Determine the [X, Y] coordinate at the center of the cell enclosing the given text.  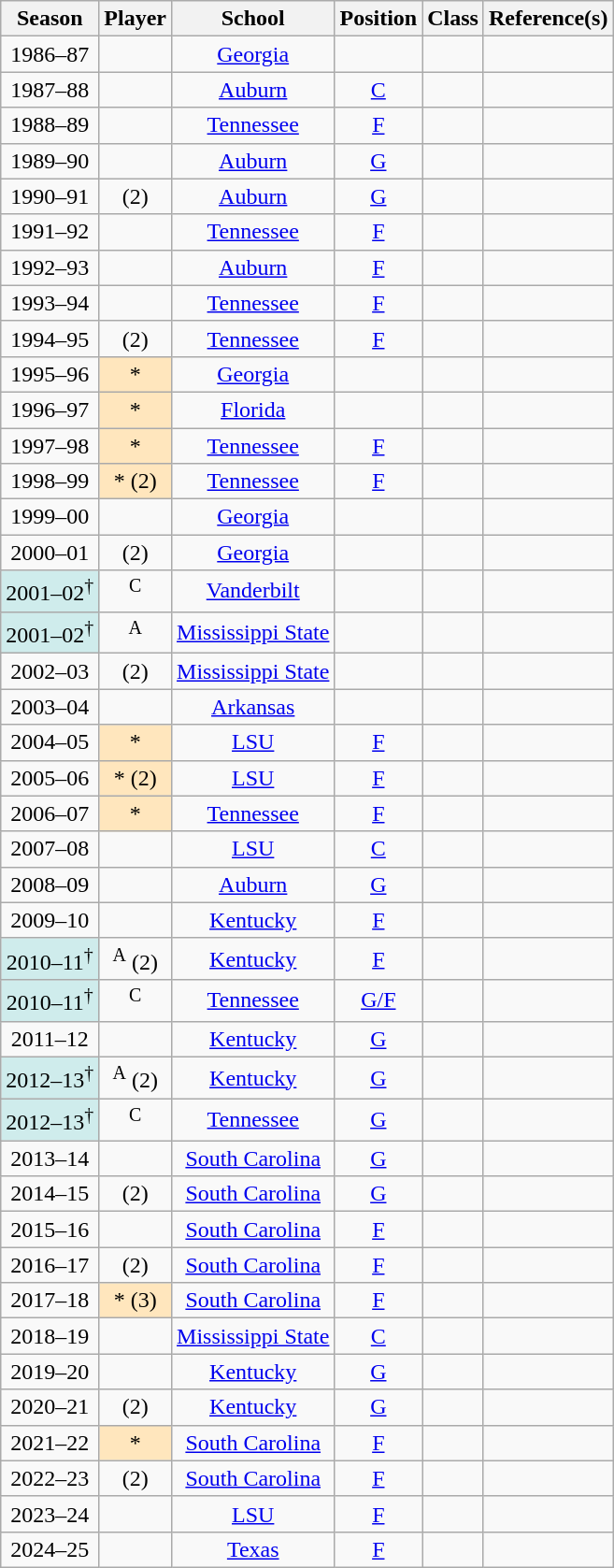
1989–90 [50, 161]
2022–23 [50, 1478]
2004–05 [50, 742]
2015–16 [50, 1230]
Florida [253, 410]
2002–03 [50, 671]
* (3) [136, 1301]
Arkansas [253, 707]
1990–91 [50, 196]
2000–01 [50, 553]
1994–95 [50, 338]
Player [136, 19]
G/F [378, 1000]
2007–08 [50, 849]
1999–00 [50, 517]
2003–04 [50, 707]
A [136, 632]
Season [50, 19]
Class [453, 19]
Position [378, 19]
1988–89 [50, 125]
2014–15 [50, 1194]
2006–07 [50, 813]
1997–98 [50, 446]
1992–93 [50, 267]
2008–09 [50, 885]
Vanderbilt [253, 591]
2013–14 [50, 1158]
2019–20 [50, 1372]
Reference(s) [548, 19]
2024–25 [50, 1549]
2005–06 [50, 778]
2009–10 [50, 920]
2011–12 [50, 1039]
2017–18 [50, 1301]
1998–99 [50, 482]
2020–21 [50, 1407]
1996–97 [50, 410]
Texas [253, 1549]
1993–94 [50, 303]
1991–92 [50, 232]
School [253, 19]
1987–88 [50, 90]
2023–24 [50, 1514]
2021–22 [50, 1443]
2018–19 [50, 1336]
2016–17 [50, 1265]
1995–96 [50, 374]
1986–87 [50, 54]
